Find where the given text appears and provide that cell's center as (X, Y) coordinate. 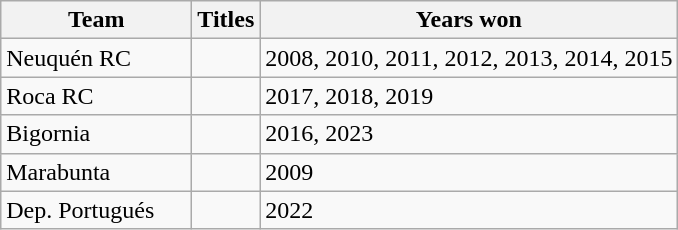
2022 (469, 210)
2016, 2023 (469, 134)
2008, 2010, 2011, 2012, 2013, 2014, 2015 (469, 58)
Team (96, 20)
Neuquén RC (96, 58)
Years won (469, 20)
Bigornia (96, 134)
Dep. Portugués (96, 210)
2009 (469, 172)
2017, 2018, 2019 (469, 96)
Roca RC (96, 96)
Titles (226, 20)
Marabunta (96, 172)
